Determine the [x, y] coordinate at the center of the cell enclosing the given text.  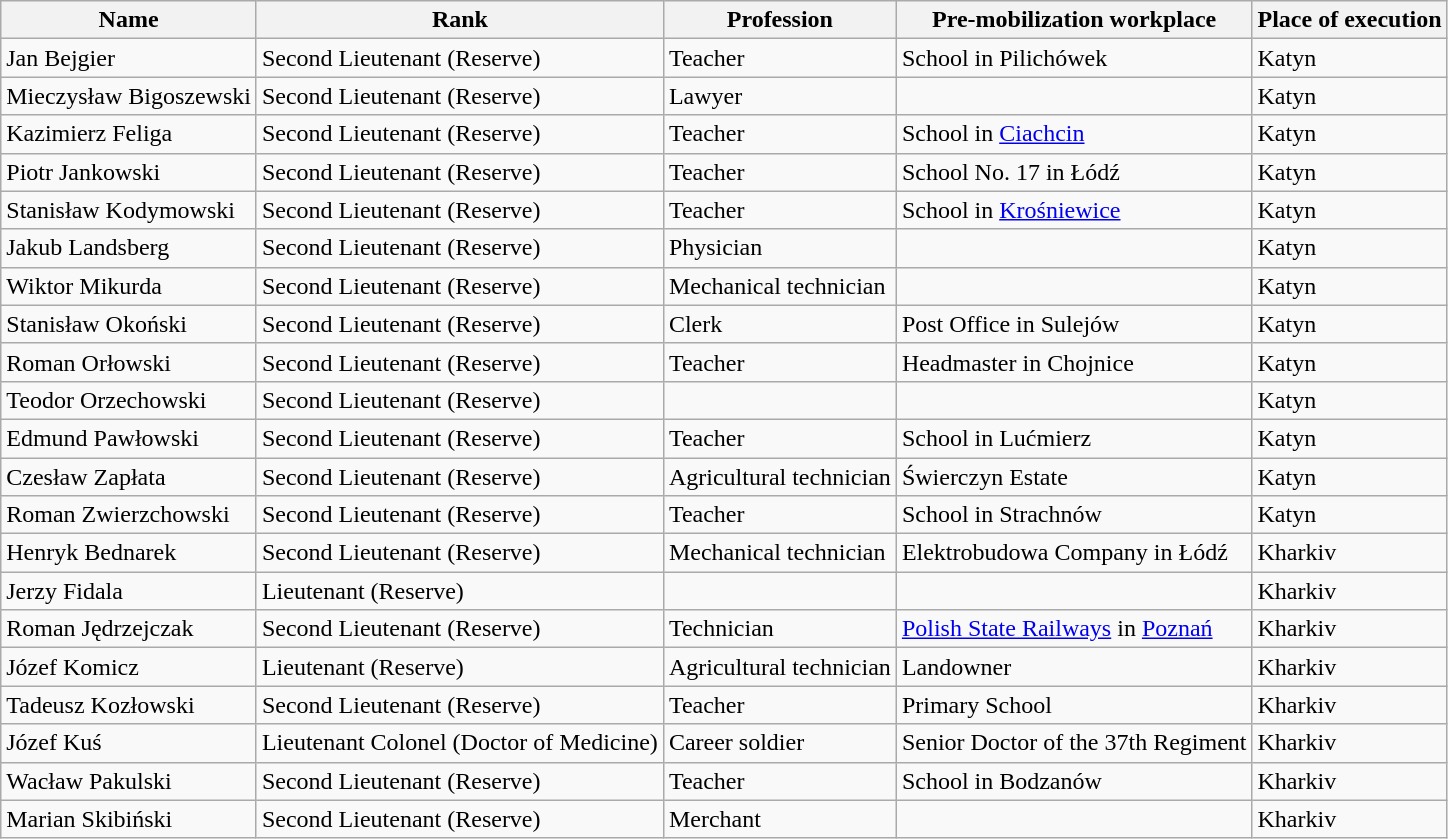
Jakub Landsberg [129, 248]
Place of execution [1350, 20]
Marian Skibiński [129, 819]
Piotr Jankowski [129, 172]
School in Strachnów [1074, 515]
Senior Doctor of the 37th Regiment [1074, 743]
Wacław Pakulski [129, 781]
Elektrobudowa Company in Łódź [1074, 553]
Technician [780, 629]
Henryk Bednarek [129, 553]
Świerczyn Estate [1074, 477]
Tadeusz Kozłowski [129, 705]
School in Pilichówek [1074, 58]
Lieutenant Colonel (Doctor of Medicine) [460, 743]
Post Office in Sulejów [1074, 324]
Physician [780, 248]
Polish State Railways in Poznań [1074, 629]
Landowner [1074, 667]
Mieczysław Bigoszewski [129, 96]
Career soldier [780, 743]
School in Bodzanów [1074, 781]
Czesław Zapłata [129, 477]
Headmaster in Chojnice [1074, 362]
Teodor Orzechowski [129, 400]
Wiktor Mikurda [129, 286]
Primary School [1074, 705]
Józef Komicz [129, 667]
Edmund Pawłowski [129, 438]
Lawyer [780, 96]
Pre-mobilization workplace [1074, 20]
Stanisław Okoński [129, 324]
Roman Zwierzchowski [129, 515]
Rank [460, 20]
Jan Bejgier [129, 58]
School in Ciachcin [1074, 134]
Stanisław Kodymowski [129, 210]
Roman Jędrzejczak [129, 629]
Roman Orłowski [129, 362]
Merchant [780, 819]
Józef Kuś [129, 743]
School No. 17 in Łódź [1074, 172]
Kazimierz Feliga [129, 134]
Profession [780, 20]
Name [129, 20]
Clerk [780, 324]
Jerzy Fidala [129, 591]
School in Lućmierz [1074, 438]
School in Krośniewice [1074, 210]
